Determine the [X, Y] coordinate at the center of the cell enclosing the given text.  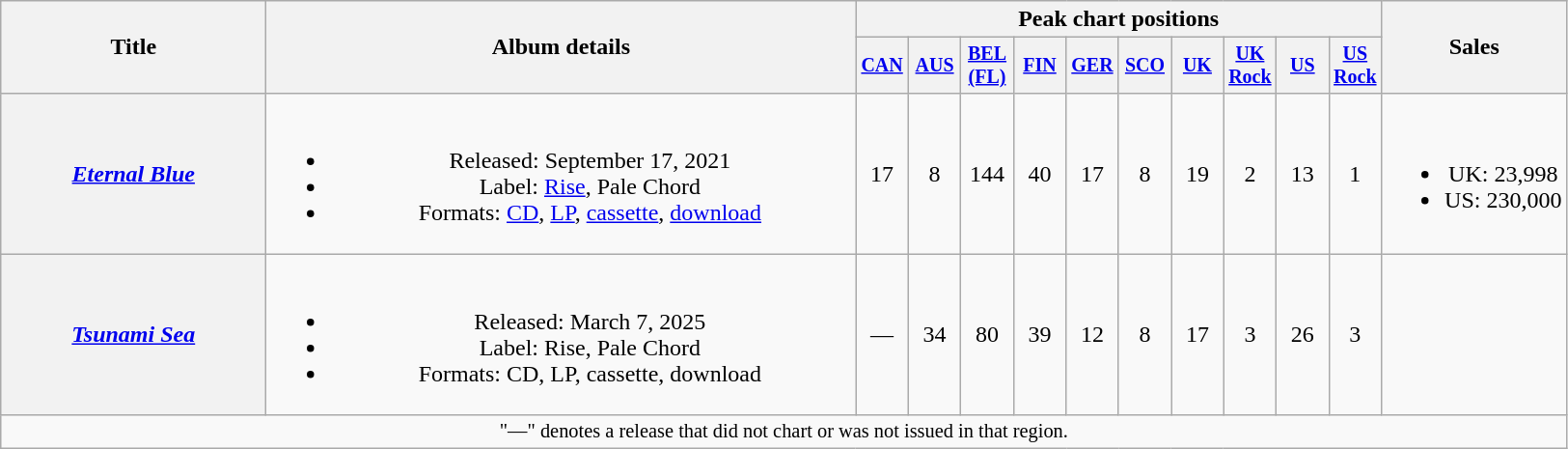
Title [133, 47]
UK Rock [1250, 66]
39 [1039, 334]
1 [1355, 174]
Album details [562, 47]
US Rock [1355, 66]
Tsunami Sea [133, 334]
12 [1092, 334]
AUS [934, 66]
US [1303, 66]
Peak chart positions [1119, 19]
13 [1303, 174]
"—" denotes a release that did not chart or was not issued in that region. [784, 432]
CAN [882, 66]
34 [934, 334]
— [882, 334]
40 [1039, 174]
144 [987, 174]
FIN [1039, 66]
Released: March 7, 2025Label: Rise, Pale ChordFormats: CD, LP, cassette, download [562, 334]
19 [1197, 174]
UK [1197, 66]
Sales [1474, 47]
80 [987, 334]
BEL(FL) [987, 66]
Eternal Blue [133, 174]
SCO [1144, 66]
26 [1303, 334]
Released: September 17, 2021Label: Rise, Pale ChordFormats: CD, LP, cassette, download [562, 174]
UK: 23,998US: 230,000 [1474, 174]
GER [1092, 66]
2 [1250, 174]
